Determine the (x, y) coordinate at the center of the cell enclosing the given text.  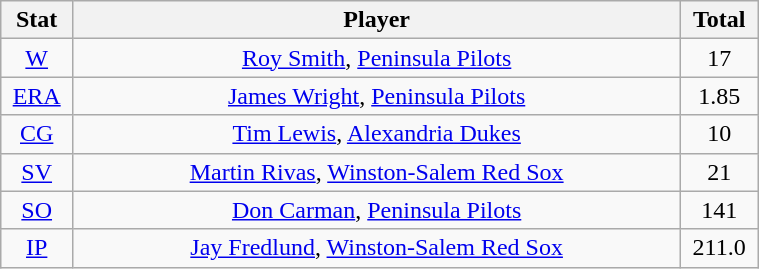
Stat (37, 20)
Roy Smith, Peninsula Pilots (377, 58)
CG (37, 134)
1.85 (720, 96)
17 (720, 58)
SO (37, 210)
141 (720, 210)
10 (720, 134)
IP (37, 248)
211.0 (720, 248)
21 (720, 172)
Don Carman, Peninsula Pilots (377, 210)
Tim Lewis, Alexandria Dukes (377, 134)
Player (377, 20)
Martin Rivas, Winston-Salem Red Sox (377, 172)
Jay Fredlund, Winston-Salem Red Sox (377, 248)
Total (720, 20)
ERA (37, 96)
SV (37, 172)
James Wright, Peninsula Pilots (377, 96)
W (37, 58)
